Detect which cell encompasses the target text, then output its [x, y] center coordinate. 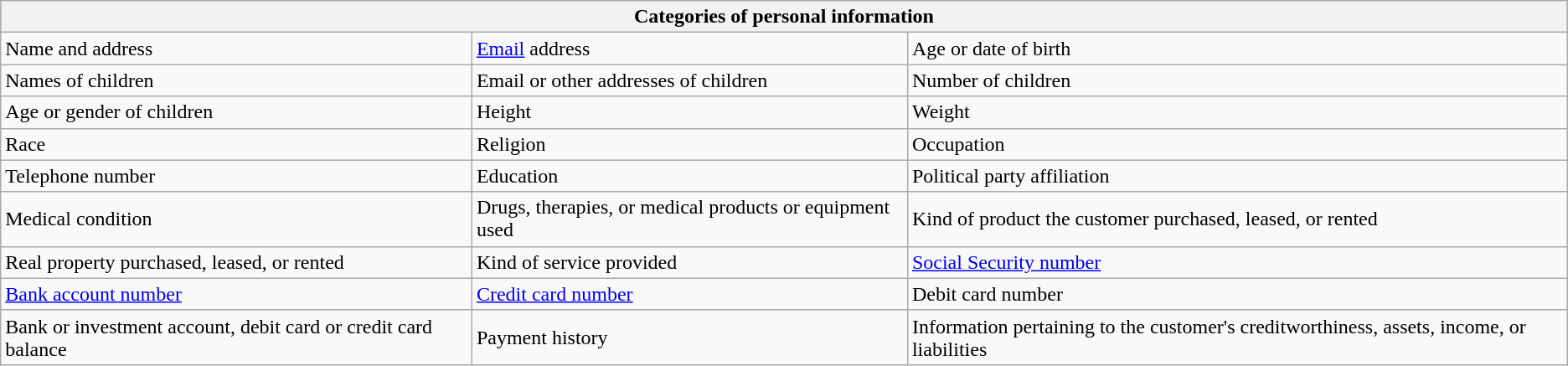
Education [689, 176]
Medical condition [236, 219]
Bank account number [236, 294]
Political party affiliation [1237, 176]
Kind of service provided [689, 262]
Age or gender of children [236, 112]
Telephone number [236, 176]
Name and address [236, 49]
Kind of product the customer purchased, leased, or rented [1237, 219]
Email or other addresses of children [689, 80]
Number of children [1237, 80]
Bank or investment account, debit card or credit card balance [236, 337]
Drugs, therapies, or medical products or equipment used [689, 219]
Height [689, 112]
Names of children [236, 80]
Email address [689, 49]
Categories of personal information [784, 17]
Payment history [689, 337]
Occupation [1237, 144]
Religion [689, 144]
Weight [1237, 112]
Information pertaining to the customer's creditworthiness, assets, income, or liabilities [1237, 337]
Real property purchased, leased, or rented [236, 262]
Race [236, 144]
Credit card number [689, 294]
Social Security number [1237, 262]
Age or date of birth [1237, 49]
Debit card number [1237, 294]
